Find where the given text appears and provide that cell's center as [x, y] coordinate. 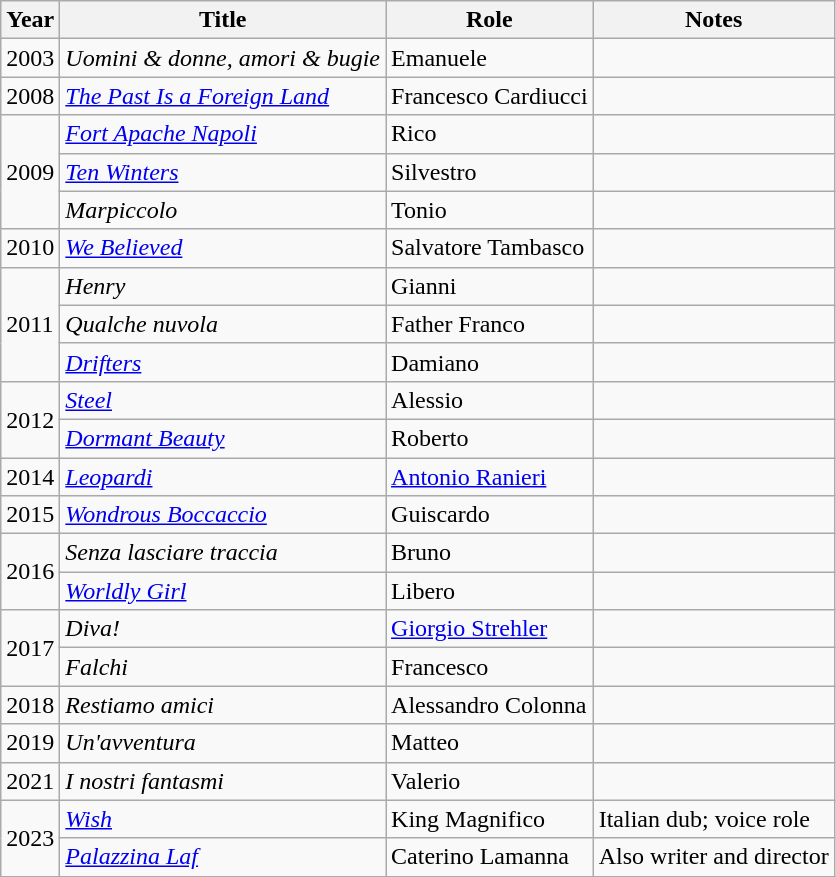
2021 [30, 781]
Bruno [490, 553]
Restiamo amici [223, 705]
Libero [490, 591]
Rico [490, 134]
Notes [714, 20]
Silvestro [490, 172]
Also writer and director [714, 857]
Senza lasciare traccia [223, 553]
2023 [30, 838]
Wish [223, 819]
Uomini & donne, amori & bugie [223, 58]
Alessandro Colonna [490, 705]
Steel [223, 400]
Diva! [223, 629]
The Past Is a Foreign Land [223, 96]
2008 [30, 96]
Emanuele [490, 58]
Role [490, 20]
Marpiccolo [223, 210]
We Believed [223, 248]
2016 [30, 572]
King Magnifico [490, 819]
Francesco Cardiucci [490, 96]
2014 [30, 477]
Un'avventura [223, 743]
2018 [30, 705]
Guiscardo [490, 515]
Italian dub; voice role [714, 819]
Leopardi [223, 477]
Francesco [490, 667]
Giorgio Strehler [490, 629]
2011 [30, 324]
Worldly Girl [223, 591]
Palazzina Laf [223, 857]
2003 [30, 58]
2010 [30, 248]
Tonio [490, 210]
Dormant Beauty [223, 438]
Antonio Ranieri [490, 477]
Alessio [490, 400]
Falchi [223, 667]
Caterino Lamanna [490, 857]
Father Franco [490, 324]
I nostri fantasmi [223, 781]
Matteo [490, 743]
Gianni [490, 286]
Fort Apache Napoli [223, 134]
Drifters [223, 362]
Year [30, 20]
Valerio [490, 781]
2019 [30, 743]
2012 [30, 419]
Damiano [490, 362]
Henry [223, 286]
2017 [30, 648]
2015 [30, 515]
Wondrous Boccaccio [223, 515]
Ten Winters [223, 172]
Roberto [490, 438]
Salvatore Tambasco [490, 248]
Title [223, 20]
2009 [30, 172]
Qualche nuvola [223, 324]
